Determine the (X, Y) coordinate at the center of the cell enclosing the given text.  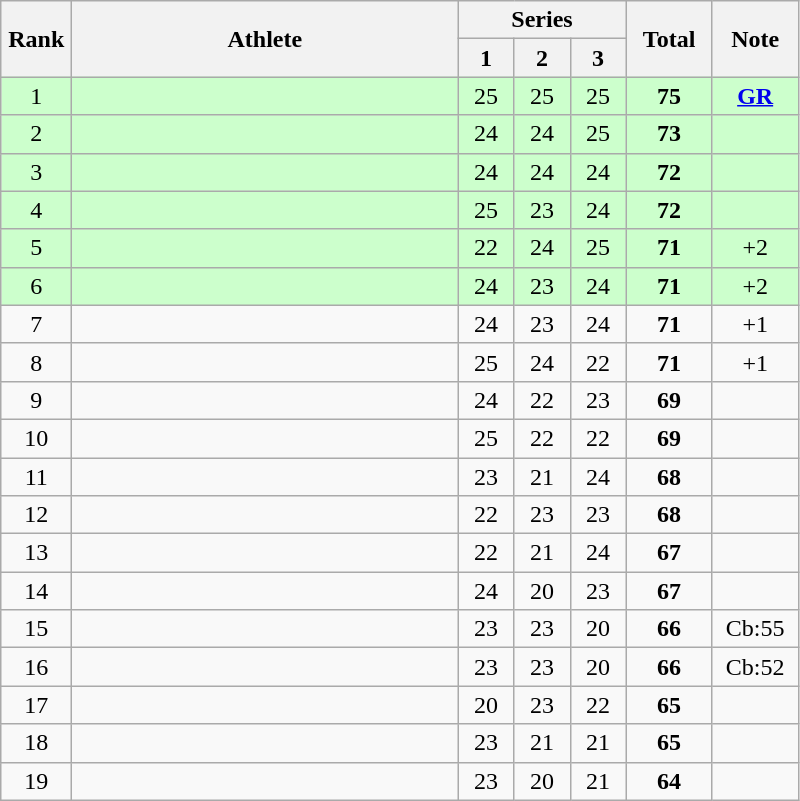
6 (36, 286)
Rank (36, 39)
Series (542, 20)
17 (36, 705)
73 (669, 134)
Cb:55 (755, 629)
14 (36, 591)
4 (36, 210)
7 (36, 324)
16 (36, 667)
10 (36, 438)
Athlete (265, 39)
64 (669, 781)
Total (669, 39)
12 (36, 515)
13 (36, 553)
18 (36, 743)
75 (669, 96)
11 (36, 477)
9 (36, 400)
19 (36, 781)
15 (36, 629)
8 (36, 362)
GR (755, 96)
Cb:52 (755, 667)
5 (36, 248)
Note (755, 39)
